Output the (x, y) coordinate of the center of the cell containing the given text.  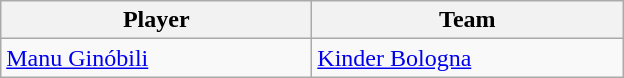
Manu Ginóbili (156, 58)
Player (156, 20)
Kinder Bologna (468, 58)
Team (468, 20)
